Provide the [x, y] coordinate of the cell's center where the given text is located.  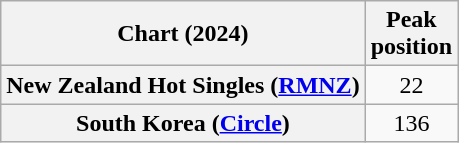
22 [411, 85]
136 [411, 123]
Chart (2024) [183, 34]
New Zealand Hot Singles (RMNZ) [183, 85]
Peakposition [411, 34]
South Korea (Circle) [183, 123]
